Scan for the cell matching the given text and deliver its (X, Y) coordinate at center. 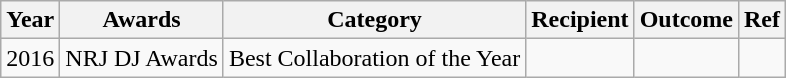
NRJ DJ Awards (142, 58)
Year (30, 20)
Category (374, 20)
Ref (762, 20)
Best Collaboration of the Year (374, 58)
2016 (30, 58)
Awards (142, 20)
Outcome (686, 20)
Recipient (580, 20)
